Search for the cell housing the specified text and yield its [x, y] center coordinate. 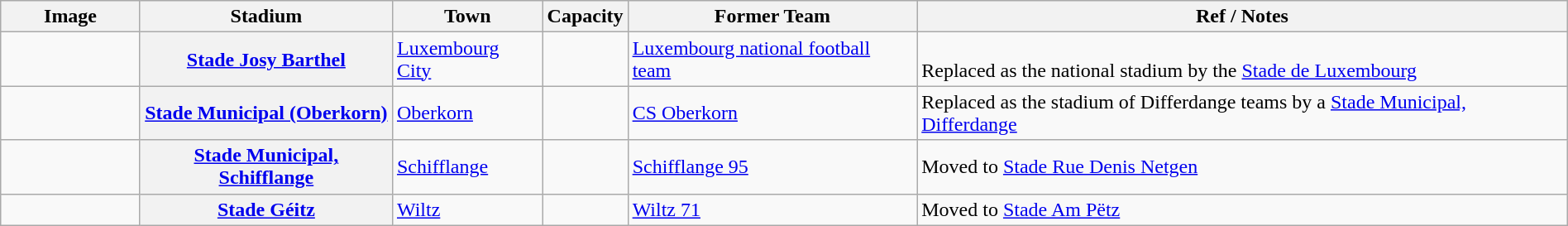
Capacity [586, 17]
Image [71, 17]
Schifflange 95 [772, 167]
Luxembourg City [467, 60]
Ref / Notes [1242, 17]
Stade Municipal (Oberkorn) [266, 113]
Wiltz 71 [772, 209]
Stadium [266, 17]
Replaced as the national stadium by the Stade de Luxembourg [1242, 60]
Moved to Stade Rue Denis Netgen [1242, 167]
Stade Géitz [266, 209]
Schifflange [467, 167]
Town [467, 17]
Moved to Stade Am Pëtz [1242, 209]
Oberkorn [467, 113]
Luxembourg national football team [772, 60]
Wiltz [467, 209]
Stade Municipal, Schifflange [266, 167]
Former Team [772, 17]
Stade Josy Barthel [266, 60]
CS Oberkorn [772, 113]
Replaced as the stadium of Differdange teams by a Stade Municipal, Differdange [1242, 113]
